Output the (x, y) coordinate of the center of the cell containing the given text.  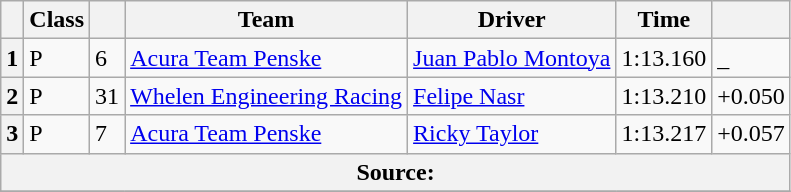
Driver (512, 20)
Team (266, 20)
Time (664, 20)
+0.050 (752, 96)
1 (12, 58)
7 (108, 134)
+0.057 (752, 134)
Source: (396, 172)
3 (12, 134)
Felipe Nasr (512, 96)
6 (108, 58)
Class (57, 20)
1:13.160 (664, 58)
Whelen Engineering Racing (266, 96)
31 (108, 96)
Ricky Taylor (512, 134)
1:13.210 (664, 96)
Juan Pablo Montoya (512, 58)
1:13.217 (664, 134)
_ (752, 58)
2 (12, 96)
